Return the [X, Y] coordinate for the center point of the cell that contains the specified text.  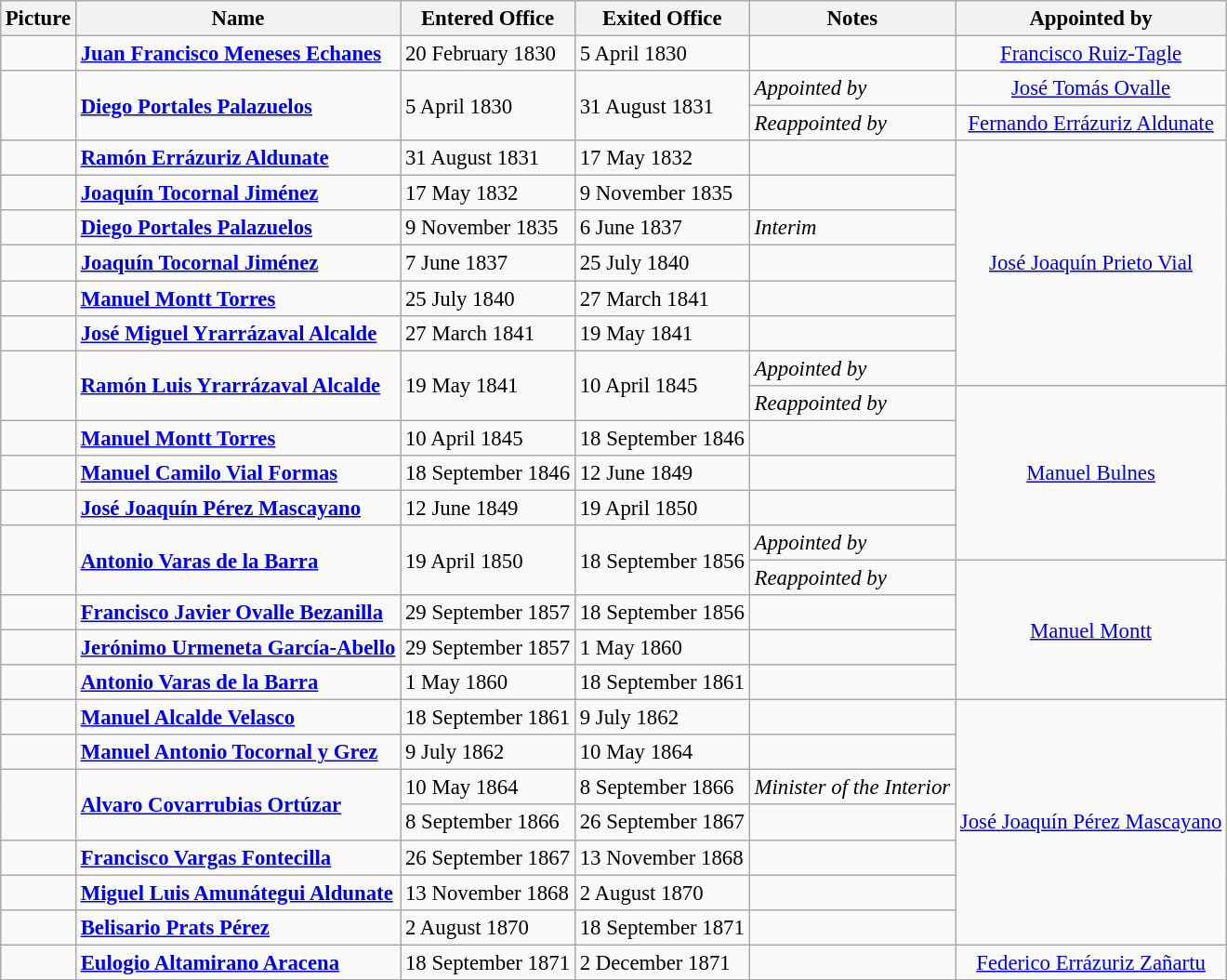
José Miguel Yrarrázaval Alcalde [238, 333]
Francisco Ruiz-Tagle [1091, 54]
20 February 1830 [488, 54]
Ramón Luis Yrarrázaval Alcalde [238, 385]
6 June 1837 [662, 228]
Francisco Javier Ovalle Bezanilla [238, 613]
Name [238, 19]
Manuel Montt [1091, 629]
Notes [851, 19]
Francisco Vargas Fontecilla [238, 857]
Juan Francisco Meneses Echanes [238, 54]
2 December 1871 [662, 962]
Ramón Errázuriz Aldunate [238, 158]
Eulogio Altamirano Aracena [238, 962]
Belisario Prats Pérez [238, 927]
Manuel Bulnes [1091, 472]
Manuel Alcalde Velasco [238, 718]
Entered Office [488, 19]
Manuel Camilo Vial Formas [238, 473]
José Joaquín Prieto Vial [1091, 262]
Picture [37, 19]
Miguel Luis Amunátegui Aldunate [238, 893]
Alvaro Covarrubias Ortúzar [238, 805]
Exited Office [662, 19]
7 June 1837 [488, 263]
Jerónimo Urmeneta García-Abello [238, 648]
Minister of the Interior [851, 788]
Manuel Antonio Tocornal y Grez [238, 752]
José Tomás Ovalle [1091, 88]
Interim [851, 228]
Fernando Errázuriz Aldunate [1091, 124]
Federico Errázuriz Zañartu [1091, 962]
